Return [x, y] of the center of cell containing provided text 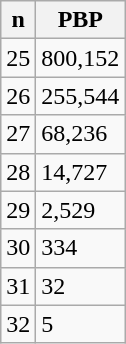
5 [80, 324]
68,236 [80, 134]
31 [18, 286]
PBP [80, 20]
25 [18, 58]
14,727 [80, 172]
255,544 [80, 96]
27 [18, 134]
28 [18, 172]
n [18, 20]
26 [18, 96]
29 [18, 210]
2,529 [80, 210]
30 [18, 248]
334 [80, 248]
800,152 [80, 58]
